Locate the cell with the specified text and output its [x, y] center coordinate. 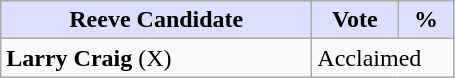
% [426, 20]
Vote [355, 20]
Larry Craig (X) [156, 58]
Reeve Candidate [156, 20]
Acclaimed [383, 58]
